Locate the cell with the specified text and output its (x, y) center coordinate. 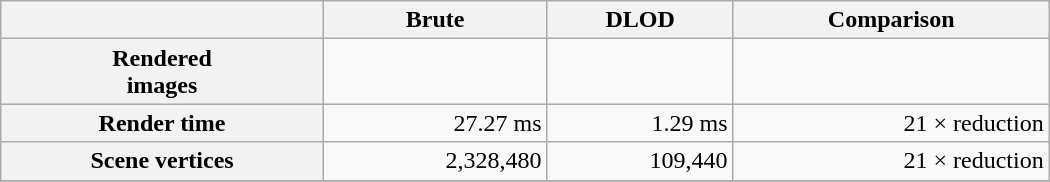
2,328,480 (435, 161)
Render time (162, 123)
27.27 ms (435, 123)
Comparison (891, 20)
109,440 (640, 161)
Scene vertices (162, 161)
DLOD (640, 20)
Rendered images (162, 72)
1.29 ms (640, 123)
Brute (435, 20)
